Scan for the cell matching the given text and deliver its (X, Y) coordinate at center. 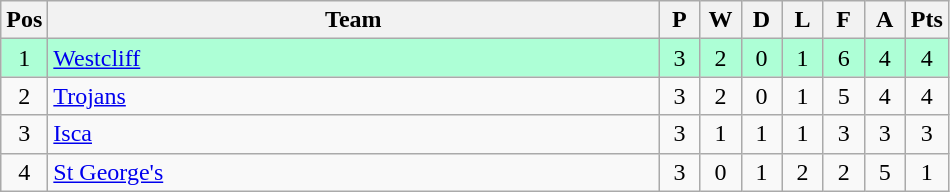
W (720, 20)
Pts (926, 20)
F (844, 20)
Isca (354, 134)
L (802, 20)
Team (354, 20)
P (680, 20)
Trojans (354, 96)
6 (844, 58)
St George's (354, 172)
Pos (24, 20)
D (762, 20)
Westcliff (354, 58)
A (884, 20)
